Locate the cell with the specified text and output its (x, y) center coordinate. 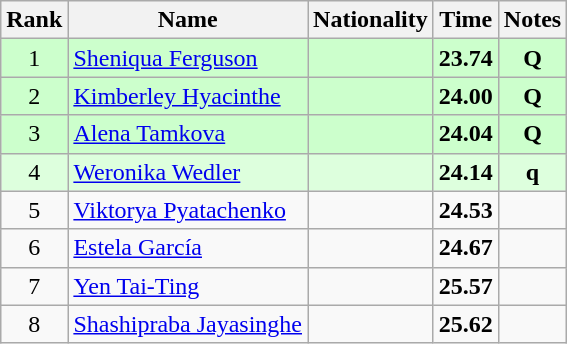
Notes (532, 20)
3 (34, 134)
5 (34, 210)
Kimberley Hyacinthe (188, 96)
Shashipraba Jayasinghe (188, 324)
24.67 (466, 248)
23.74 (466, 58)
25.57 (466, 286)
Yen Tai-Ting (188, 286)
Rank (34, 20)
24.53 (466, 210)
Nationality (371, 20)
Sheniqua Ferguson (188, 58)
Alena Tamkova (188, 134)
Name (188, 20)
4 (34, 172)
2 (34, 96)
6 (34, 248)
7 (34, 286)
24.00 (466, 96)
24.04 (466, 134)
25.62 (466, 324)
Time (466, 20)
q (532, 172)
Estela García (188, 248)
24.14 (466, 172)
Viktorya Pyatachenko (188, 210)
8 (34, 324)
1 (34, 58)
Weronika Wedler (188, 172)
